Pinpoint the cell where the given text exists, returning its [X, Y] midpoint coordinate. 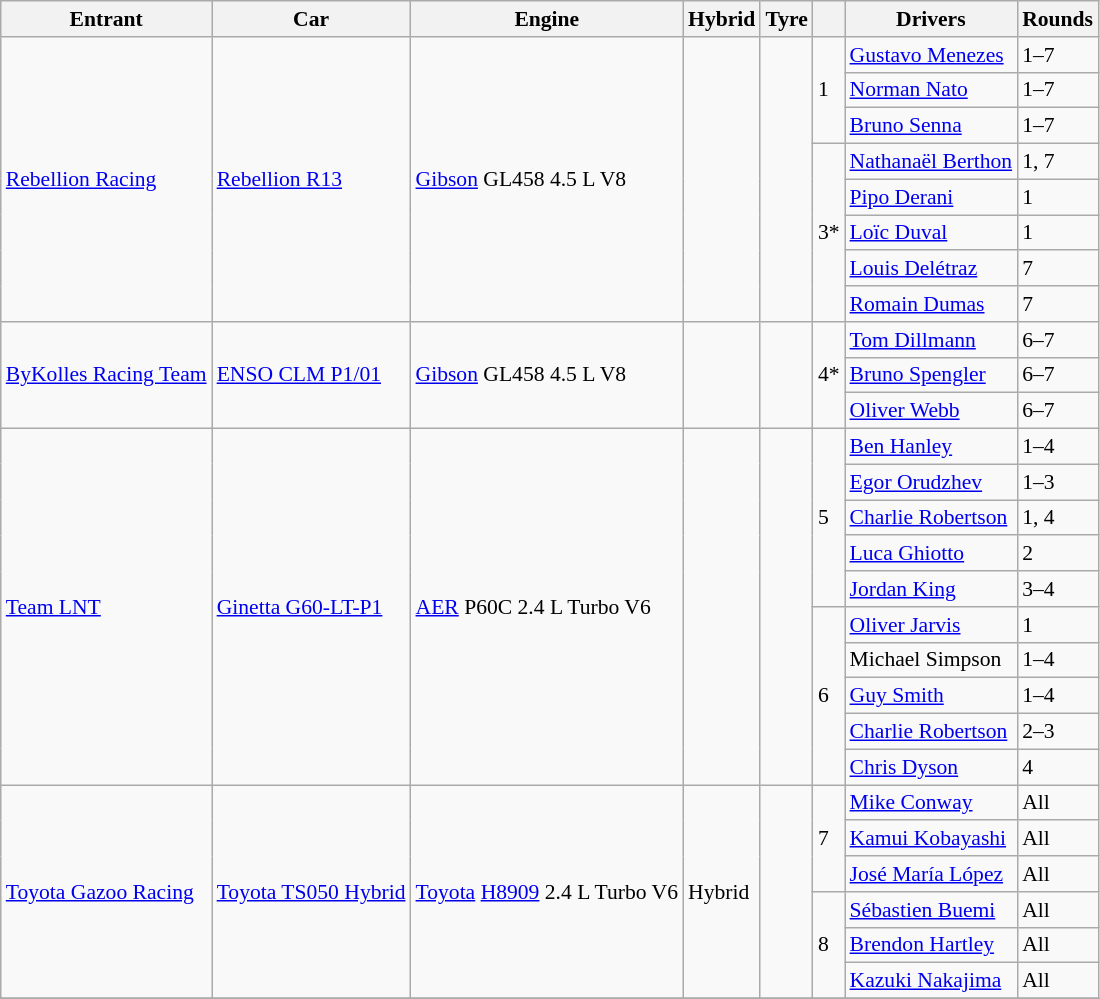
Car [312, 19]
4 [1058, 767]
3–4 [1058, 589]
Rounds [1058, 19]
Kazuki Nakajima [932, 981]
3* [829, 233]
AER P60C 2.4 L Turbo V6 [548, 607]
Luca Ghiotto [932, 554]
Louis Delétraz [932, 269]
Toyota Gazoo Racing [106, 892]
Drivers [932, 19]
Norman Nato [932, 90]
Tyre [786, 19]
Oliver Jarvis [932, 625]
Sébastien Buemi [932, 910]
2–3 [1058, 732]
6 [829, 696]
2 [1058, 554]
Romain Dumas [932, 304]
Oliver Webb [932, 411]
Kamui Kobayashi [932, 839]
8 [829, 946]
Jordan King [932, 589]
Rebellion Racing [106, 180]
Pipo Derani [932, 197]
Ginetta G60-LT-P1 [312, 607]
Chris Dyson [932, 767]
Michael Simpson [932, 660]
Toyota TS050 Hybrid [312, 892]
Gustavo Menezes [932, 55]
Ben Hanley [932, 447]
1, 7 [1058, 162]
Brendon Hartley [932, 945]
ENSO CLM P1/01 [312, 376]
Bruno Spengler [932, 375]
5 [829, 518]
4* [829, 376]
1–3 [1058, 482]
Guy Smith [932, 696]
Nathanaël Berthon [932, 162]
1, 4 [1058, 518]
Egor Orudzhev [932, 482]
Loïc Duval [932, 233]
Mike Conway [932, 803]
Tom Dillmann [932, 340]
Team LNT [106, 607]
José María López [932, 874]
Toyota H8909 2.4 L Turbo V6 [548, 892]
Entrant [106, 19]
Rebellion R13 [312, 180]
Engine [548, 19]
Bruno Senna [932, 126]
ByKolles Racing Team [106, 376]
